Output the (X, Y) coordinate of the center of the cell containing the given text.  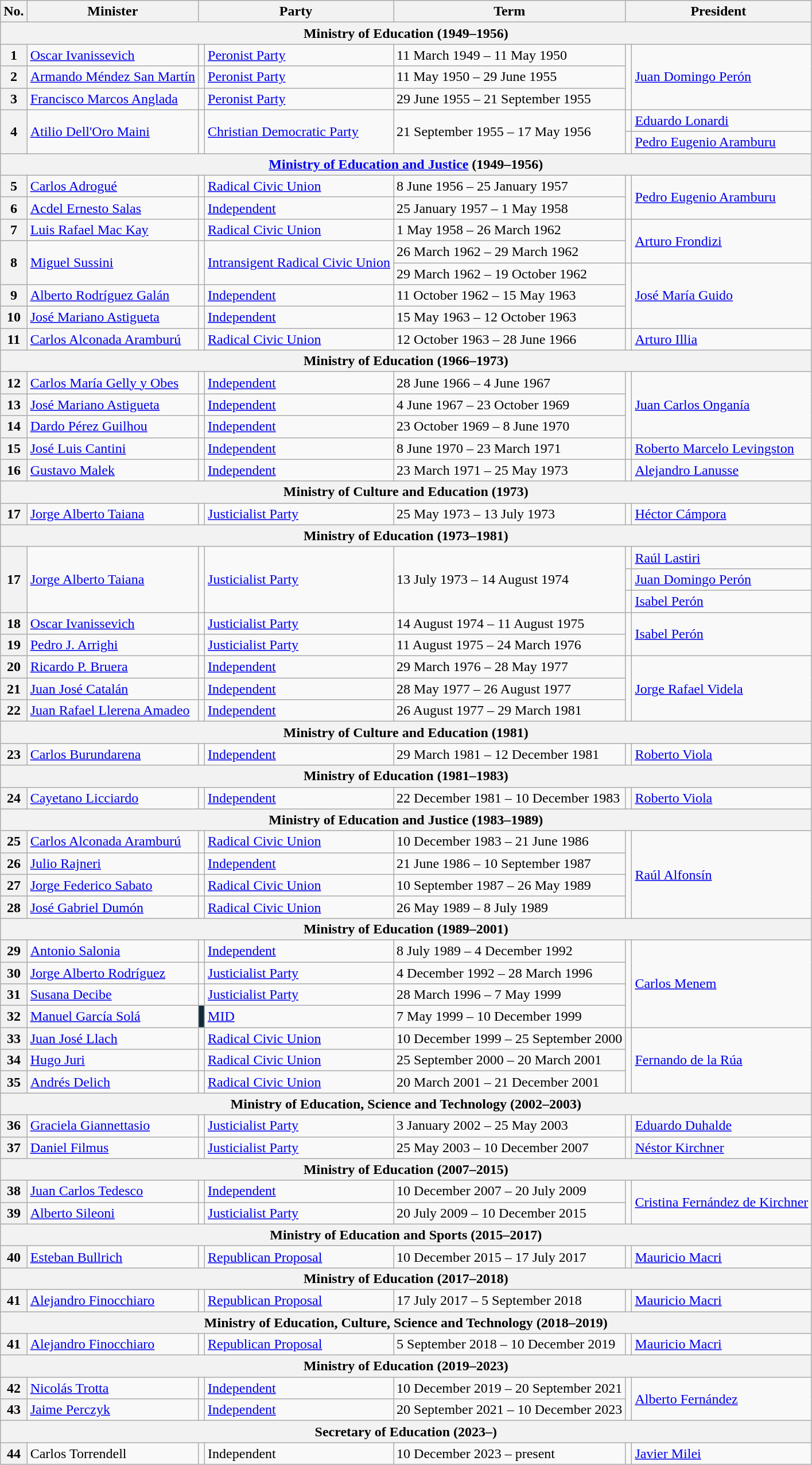
10 December 2015 – 17 July 2017 (510, 1257)
30 (14, 973)
29 March 1981 – 12 December 1981 (510, 754)
José Gabriel Dumón (112, 907)
Ministry of Education, Science and Technology (2002–2003) (406, 1104)
Néstor Kirchner (722, 1148)
Acdel Ernesto Salas (112, 208)
19 (14, 645)
10 December 2019 – 20 September 2021 (510, 1388)
29 March 1976 – 28 May 1977 (510, 667)
8 July 1989 – 4 December 1992 (510, 951)
23 March 1971 – 25 May 1973 (510, 470)
38 (14, 1191)
Raúl Lastiri (722, 557)
Ricardo P. Bruera (112, 667)
22 (14, 711)
37 (14, 1148)
Susana Decibe (112, 995)
29 (14, 951)
Christian Democratic Party (300, 131)
3 (14, 99)
Ministry of Education (1949–1956) (406, 33)
Hugo Juri (112, 1060)
11 October 1962 – 15 May 1963 (510, 296)
20 (14, 667)
25 May 2003 – 10 December 2007 (510, 1148)
5 September 2018 – 10 December 2019 (510, 1344)
Minister (112, 11)
Carlos Menem (722, 983)
25 January 1957 – 1 May 1958 (510, 208)
15 (14, 448)
Juan Carlos Tedesco (112, 1191)
Alberto Fernández (722, 1399)
10 December 1999 – 25 September 2000 (510, 1038)
8 (14, 262)
Gustavo Malek (112, 470)
10 December 1983 – 21 June 1986 (510, 842)
16 (14, 470)
Party (296, 11)
Cayetano Licciardo (112, 798)
9 (14, 296)
Miguel Sussini (112, 262)
Intransigent Radical Civic Union (300, 262)
Juan Rafael Llerena Amadeo (112, 711)
Antonio Salonia (112, 951)
Pedro J. Arrighi (112, 645)
Eduardo Duhalde (722, 1126)
No. (14, 11)
10 (14, 317)
26 August 1977 – 29 March 1981 (510, 711)
11 August 1975 – 24 March 1976 (510, 645)
10 September 1987 – 26 May 1989 (510, 885)
25 May 1973 – 13 July 1973 (510, 514)
1 May 1958 – 26 March 1962 (510, 230)
Francisco Marcos Anglada (112, 99)
Luis Rafael Mac Kay (112, 230)
5 (14, 186)
José Luis Cantini (112, 448)
21 June 1986 – 10 September 1987 (510, 863)
20 March 2001 – 21 December 2001 (510, 1082)
Atilio Dell'Oro Maini (112, 131)
28 (14, 907)
Javier Milei (722, 1454)
43 (14, 1410)
2 (14, 77)
Dardo Pérez Guilhou (112, 427)
José María Guido (722, 296)
22 December 1981 – 10 December 1983 (510, 798)
Ministry of Education (1989–2001) (406, 929)
31 (14, 995)
Ministry of Education (2019–2023) (406, 1366)
Alberto Rodríguez Galán (112, 296)
14 (14, 427)
18 (14, 623)
Arturo Frondizi (722, 241)
Ministry of Education (1966–1973) (406, 361)
26 (14, 863)
11 May 1950 – 29 June 1955 (510, 77)
Jorge Rafael Videla (722, 689)
4 June 1967 – 23 October 1969 (510, 405)
10 December 2023 – present (510, 1454)
7 May 1999 – 10 December 1999 (510, 1017)
29 March 1962 – 19 October 1962 (510, 274)
28 March 1996 – 7 May 1999 (510, 995)
3 January 2002 – 25 May 2003 (510, 1126)
Ministry of Education and Sports (2015–2017) (406, 1235)
Carlos Adrogué (112, 186)
Andrés Delich (112, 1082)
Roberto Marcelo Levingston (722, 448)
8 June 1956 – 25 January 1957 (510, 186)
11 (14, 339)
28 May 1977 – 26 August 1977 (510, 689)
Julio Rajneri (112, 863)
4 December 1992 – 28 March 1996 (510, 973)
Fernando de la Rúa (722, 1060)
Carlos Burundarena (112, 754)
23 (14, 754)
Ministry of Education (2017–2018) (406, 1278)
10 December 2007 – 20 July 2009 (510, 1191)
Jorge Federico Sabato (112, 885)
40 (14, 1257)
Arturo Illia (722, 339)
MID (300, 1017)
Term (510, 11)
14 August 1974 – 11 August 1975 (510, 623)
Ministry of Education (1973–1981) (406, 536)
Armando Méndez San Martín (112, 77)
25 (14, 842)
21 September 1955 – 17 May 1956 (510, 131)
Ministry of Education and Justice (1983–1989) (406, 820)
7 (14, 230)
33 (14, 1038)
Alejandro Lanusse (722, 470)
Ministry of Culture and Education (1973) (406, 492)
Manuel García Solá (112, 1017)
28 June 1966 – 4 June 1967 (510, 383)
39 (14, 1213)
Ministry of Education and Justice (1949–1956) (406, 164)
15 May 1963 – 12 October 1963 (510, 317)
32 (14, 1017)
20 September 2021 – 10 December 2023 (510, 1410)
12 October 1963 – 28 June 1966 (510, 339)
25 September 2000 – 20 March 2001 (510, 1060)
Héctor Cámpora (722, 514)
8 June 1970 – 23 March 1971 (510, 448)
12 (14, 383)
13 (14, 405)
Juan Carlos Onganía (722, 405)
Eduardo Lonardi (722, 121)
42 (14, 1388)
Ministry of Education (1981–1983) (406, 776)
35 (14, 1082)
Juan José Llach (112, 1038)
Carlos María Gelly y Obes (112, 383)
Daniel Filmus (112, 1148)
1 (14, 55)
Secretary of Education (2023–) (406, 1432)
36 (14, 1126)
11 March 1949 – 11 May 1950 (510, 55)
6 (14, 208)
Esteban Bullrich (112, 1257)
Ministry of Culture and Education (1981) (406, 732)
Ministry of Education, Culture, Science and Technology (2018–2019) (406, 1322)
23 October 1969 – 8 June 1970 (510, 427)
26 March 1962 – 29 March 1962 (510, 251)
13 July 1973 – 14 August 1974 (510, 579)
Nicolás Trotta (112, 1388)
21 (14, 689)
Cristina Fernández de Kirchner (722, 1202)
44 (14, 1454)
17 July 2017 – 5 September 2018 (510, 1300)
President (718, 11)
Jaime Perczyk (112, 1410)
Ministry of Education (2007–2015) (406, 1169)
Alberto Sileoni (112, 1213)
20 July 2009 – 10 December 2015 (510, 1213)
34 (14, 1060)
Raúl Alfonsín (722, 874)
27 (14, 885)
Graciela Giannettasio (112, 1126)
29 June 1955 – 21 September 1955 (510, 99)
Juan José Catalán (112, 689)
26 May 1989 – 8 July 1989 (510, 907)
4 (14, 131)
Carlos Torrendell (112, 1454)
24 (14, 798)
Jorge Alberto Rodríguez (112, 973)
